Return (X, Y) of the center of cell containing provided text 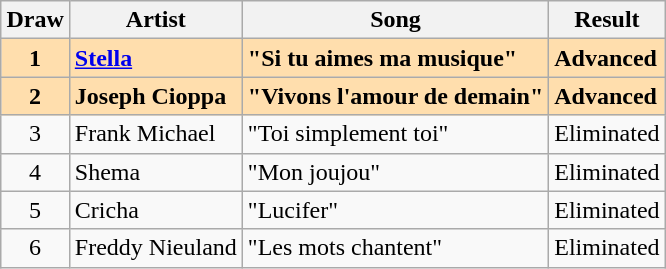
"Lucifer" (395, 210)
Frank Michael (156, 134)
3 (35, 134)
Song (395, 20)
"Les mots chantent" (395, 248)
"Si tu aimes ma musique" (395, 58)
2 (35, 96)
Artist (156, 20)
4 (35, 172)
"Vivons l'amour de demain" (395, 96)
Freddy Nieuland (156, 248)
5 (35, 210)
Draw (35, 20)
Stella (156, 58)
"Mon joujou" (395, 172)
Joseph Cioppa (156, 96)
Cricha (156, 210)
6 (35, 248)
Shema (156, 172)
1 (35, 58)
Result (607, 20)
"Toi simplement toi" (395, 134)
